Locate the cell with the specified text and output its [X, Y] center coordinate. 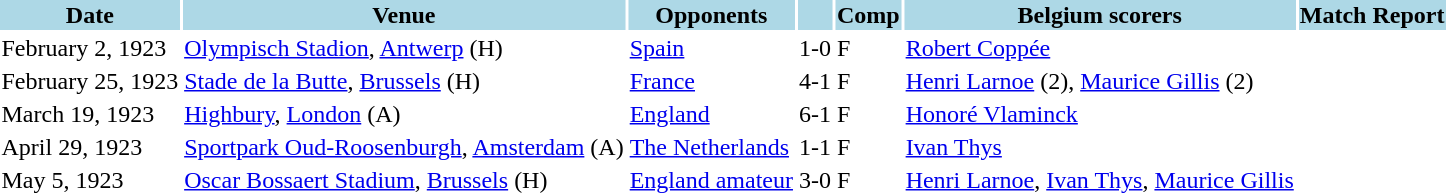
March 19, 1923 [90, 114]
Opponents [711, 15]
April 29, 1923 [90, 147]
Stade de la Butte, Brussels (H) [404, 81]
Match Report [1372, 15]
Sportpark Oud-Roosenburgh, Amsterdam (A) [404, 147]
Date [90, 15]
1-0 [814, 48]
Spain [711, 48]
Comp [868, 15]
1-1 [814, 147]
Honoré Vlaminck [1100, 114]
Belgium scorers [1100, 15]
February 2, 1923 [90, 48]
Ivan Thys [1100, 147]
4-1 [814, 81]
The Netherlands [711, 147]
Henri Larnoe (2), Maurice Gillis (2) [1100, 81]
England [711, 114]
Highbury, London (A) [404, 114]
February 25, 1923 [90, 81]
Venue [404, 15]
6-1 [814, 114]
Robert Coppée [1100, 48]
Olympisch Stadion, Antwerp (H) [404, 48]
France [711, 81]
